Identify which cell holds the provided text, then report its [x, y] central coordinate. 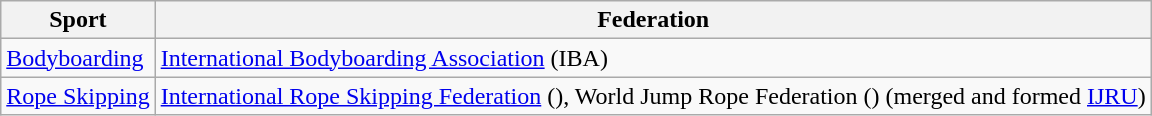
Sport [78, 20]
Bodyboarding [78, 58]
International Rope Skipping Federation (), World Jump Rope Federation () (merged and formed IJRU) [653, 96]
Rope Skipping [78, 96]
Federation [653, 20]
International Bodyboarding Association (IBA) [653, 58]
